Search for the cell housing the specified text and yield its (X, Y) center coordinate. 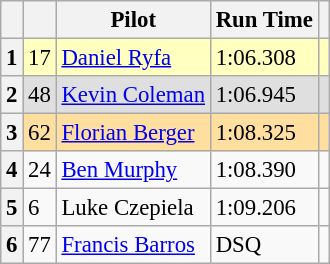
Francis Barros (133, 245)
1:08.325 (264, 133)
4 (12, 170)
2 (12, 95)
1:06.945 (264, 95)
1 (12, 58)
1:06.308 (264, 58)
Ben Murphy (133, 170)
DSQ (264, 245)
48 (40, 95)
77 (40, 245)
Run Time (264, 20)
1:08.390 (264, 170)
24 (40, 170)
5 (12, 208)
Pilot (133, 20)
3 (12, 133)
62 (40, 133)
Daniel Ryfa (133, 58)
Florian Berger (133, 133)
Kevin Coleman (133, 95)
1:09.206 (264, 208)
17 (40, 58)
Luke Czepiela (133, 208)
